Return [X, Y] of the center of cell containing provided text 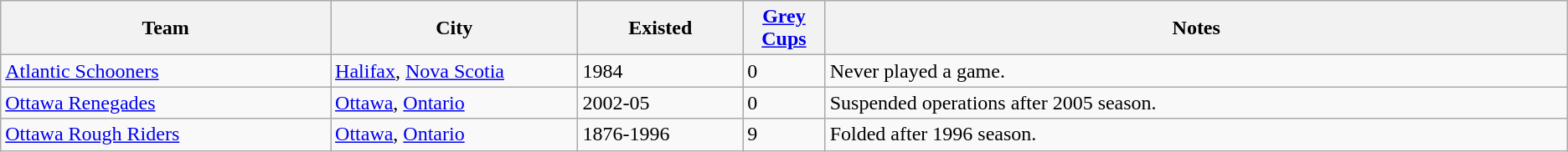
Atlantic Schooners [166, 71]
City [454, 28]
Halifax, Nova Scotia [454, 71]
Never played a game. [1196, 71]
1984 [660, 71]
9 [784, 134]
Ottawa Rough Riders [166, 134]
2002-05 [660, 103]
Grey Cups [784, 28]
Ottawa Renegades [166, 103]
Team [166, 28]
1876-1996 [660, 134]
Suspended operations after 2005 season. [1196, 103]
Folded after 1996 season. [1196, 134]
Existed [660, 28]
Notes [1196, 28]
